From the cell containing the given text, extract its center point as [x, y] coordinate. 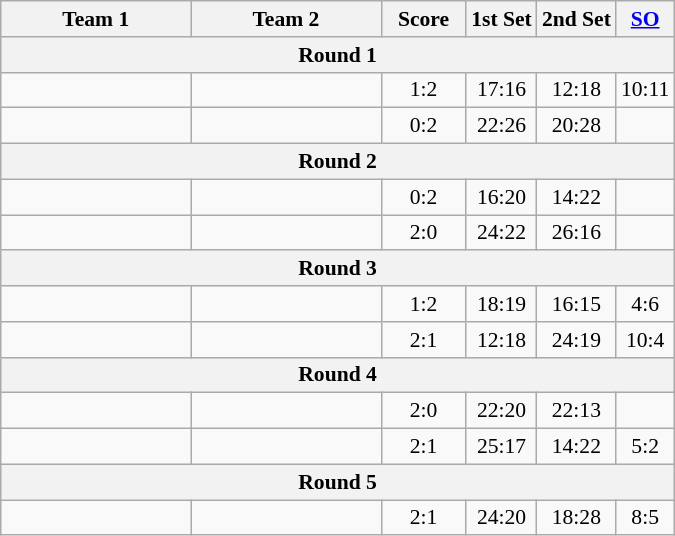
24:22 [502, 233]
22:20 [502, 411]
18:19 [502, 304]
Score [424, 19]
2nd Set [576, 19]
5:2 [645, 447]
24:20 [502, 518]
17:16 [502, 90]
1st Set [502, 19]
Team 1 [96, 19]
22:26 [502, 126]
16:20 [502, 197]
8:5 [645, 518]
18:28 [576, 518]
16:15 [576, 304]
Round 3 [338, 269]
4:6 [645, 304]
25:17 [502, 447]
20:28 [576, 126]
10:4 [645, 340]
26:16 [576, 233]
Round 1 [338, 55]
24:19 [576, 340]
22:13 [576, 411]
Round 5 [338, 482]
Round 4 [338, 375]
Round 2 [338, 162]
SO [645, 19]
10:11 [645, 90]
Team 2 [286, 19]
